Detect which cell encompasses the target text, then output its [x, y] center coordinate. 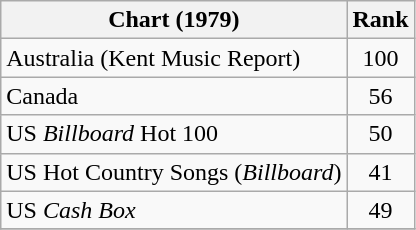
56 [380, 96]
50 [380, 134]
Chart (1979) [174, 20]
US Cash Box [174, 210]
Australia (Kent Music Report) [174, 58]
41 [380, 172]
US Billboard Hot 100 [174, 134]
100 [380, 58]
49 [380, 210]
Canada [174, 96]
Rank [380, 20]
US Hot Country Songs (Billboard) [174, 172]
